Extract the (X, Y) coordinate from the center of the cell holding the provided text.  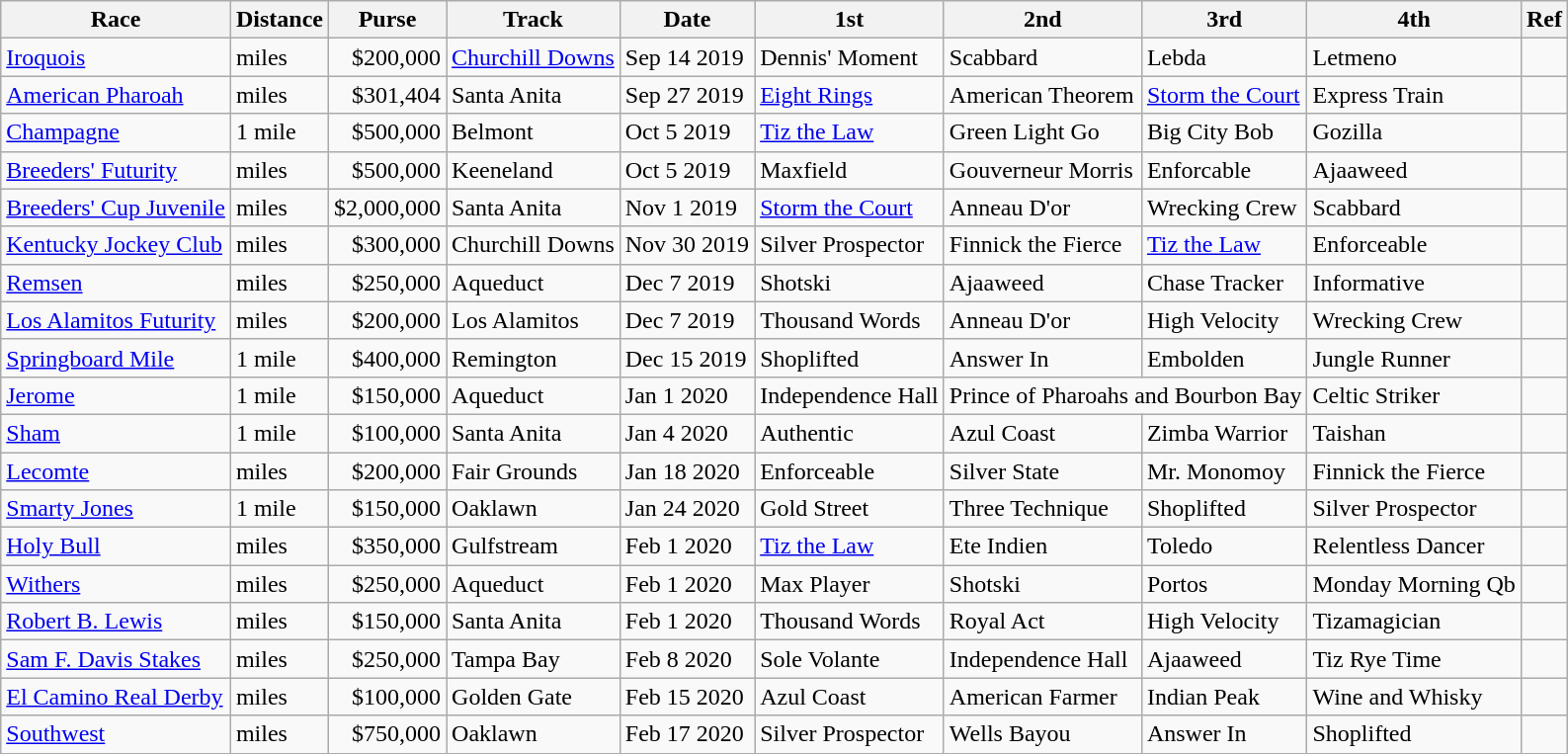
Three Technique (1042, 509)
Springboard Mile (117, 358)
3rd (1224, 20)
Express Train (1414, 95)
El Camino Real Derby (117, 697)
Smarty Jones (117, 509)
Wine and Whisky (1414, 697)
Los Alamitos (534, 320)
Sep 14 2019 (687, 57)
Informative (1414, 283)
Chase Tracker (1224, 283)
$300,000 (387, 245)
$750,000 (387, 734)
Royal Act (1042, 622)
Indian Peak (1224, 697)
Taishan (1414, 433)
Tizamagician (1414, 622)
Jan 4 2020 (687, 433)
Max Player (850, 584)
Jan 24 2020 (687, 509)
Prince of Pharoahs and Bourbon Bay (1125, 395)
Robert B. Lewis (117, 622)
Silver State (1042, 471)
Green Light Go (1042, 132)
Breeders' Futurity (117, 170)
Big City Bob (1224, 132)
$301,404 (387, 95)
Dennis' Moment (850, 57)
Jan 1 2020 (687, 395)
Zimba Warrior (1224, 433)
Ete Indien (1042, 546)
1st (850, 20)
Relentless Dancer (1414, 546)
Purse (387, 20)
Letmeno (1414, 57)
Mr. Monomoy (1224, 471)
Tiz Rye Time (1414, 659)
2nd (1042, 20)
Lecomte (117, 471)
$350,000 (387, 546)
Southwest (117, 734)
Holy Bull (117, 546)
$400,000 (387, 358)
Jungle Runner (1414, 358)
Portos (1224, 584)
Gulfstream (534, 546)
Remsen (117, 283)
Gozilla (1414, 132)
Gouverneur Morris (1042, 170)
American Pharoah (117, 95)
Feb 15 2020 (687, 697)
$2,000,000 (387, 208)
Monday Morning Qb (1414, 584)
Feb 17 2020 (687, 734)
Fair Grounds (534, 471)
Withers (117, 584)
Celtic Striker (1414, 395)
Breeders' Cup Juvenile (117, 208)
Jerome (117, 395)
Ref (1543, 20)
Iroquois (117, 57)
Golden Gate (534, 697)
American Farmer (1042, 697)
Kentucky Jockey Club (117, 245)
Sham (117, 433)
Wells Bayou (1042, 734)
Date (687, 20)
Enforcable (1224, 170)
Keeneland (534, 170)
Embolden (1224, 358)
Tampa Bay (534, 659)
Jan 18 2020 (687, 471)
Nov 1 2019 (687, 208)
Dec 15 2019 (687, 358)
Maxfield (850, 170)
Authentic (850, 433)
Distance (279, 20)
Sam F. Davis Stakes (117, 659)
American Theorem (1042, 95)
Nov 30 2019 (687, 245)
Sep 27 2019 (687, 95)
Eight Rings (850, 95)
Champagne (117, 132)
Belmont (534, 132)
Feb 8 2020 (687, 659)
Toledo (1224, 546)
Remington (534, 358)
Lebda (1224, 57)
4th (1414, 20)
Race (117, 20)
Track (534, 20)
Los Alamitos Futurity (117, 320)
Sole Volante (850, 659)
Gold Street (850, 509)
